Detect which cell encompasses the target text, then output its [x, y] center coordinate. 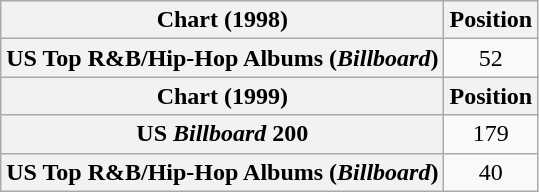
Chart (1999) [222, 96]
Chart (1998) [222, 20]
179 [491, 134]
US Billboard 200 [222, 134]
40 [491, 172]
52 [491, 58]
